Locate the cell with the specified text and output its [x, y] center coordinate. 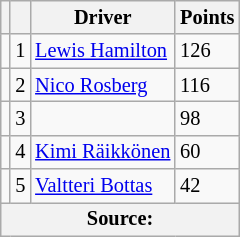
Driver [102, 17]
126 [207, 51]
Nico Rosberg [102, 85]
Valtteri Bottas [102, 186]
1 [20, 51]
Points [207, 17]
Kimi Räikkönen [102, 152]
3 [20, 118]
Lewis Hamilton [102, 51]
5 [20, 186]
2 [20, 85]
4 [20, 152]
42 [207, 186]
116 [207, 85]
60 [207, 152]
98 [207, 118]
Source: [120, 219]
